Capture the cell that displays the provided text and extract its [x, y] central coordinate. 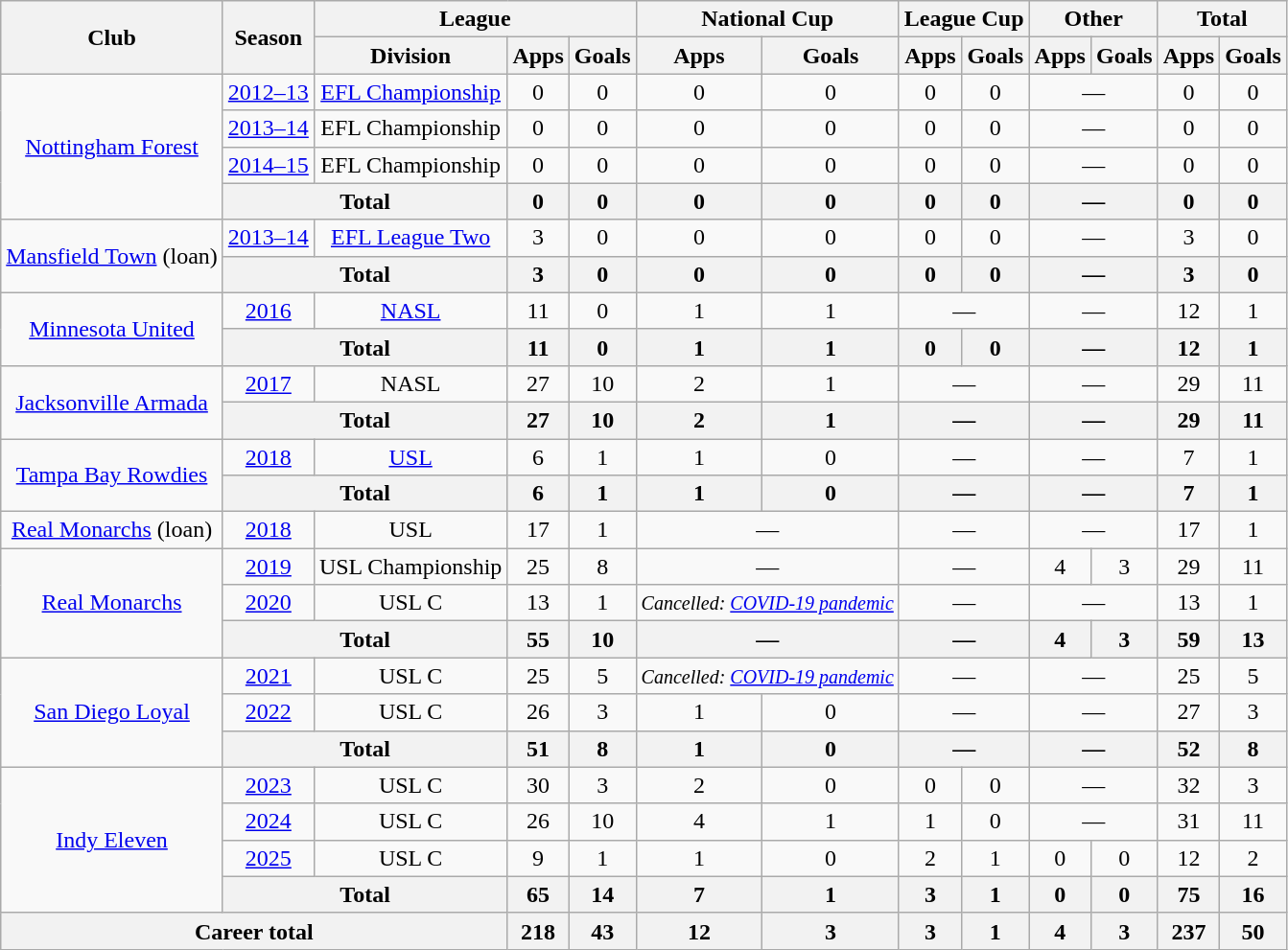
Division [410, 56]
USL Championship [410, 567]
Jacksonville Armada [112, 402]
32 [1188, 785]
Mansfield Town (loan) [112, 256]
14 [602, 894]
Real Monarchs (loan) [112, 530]
65 [538, 894]
218 [538, 931]
Tampa Bay Rowdies [112, 475]
Club [112, 37]
2020 [269, 603]
9 [538, 858]
League [475, 19]
Minnesota United [112, 329]
San Diego Loyal [112, 712]
EFL League Two [410, 238]
2016 [269, 311]
Other [1093, 19]
2019 [269, 567]
2024 [269, 822]
2012–13 [269, 92]
National Cup [767, 19]
2023 [269, 785]
Indy Eleven [112, 840]
75 [1188, 894]
2017 [269, 383]
50 [1253, 931]
51 [538, 749]
43 [602, 931]
2022 [269, 712]
16 [1253, 894]
52 [1188, 749]
2025 [269, 858]
2021 [269, 676]
55 [538, 639]
237 [1188, 931]
31 [1188, 822]
Season [269, 37]
Career total [254, 931]
2014–15 [269, 165]
30 [538, 785]
League Cup [964, 19]
Nottingham Forest [112, 147]
Real Monarchs [112, 603]
59 [1188, 639]
